From the cell containing the given text, extract its center point as [x, y] coordinate. 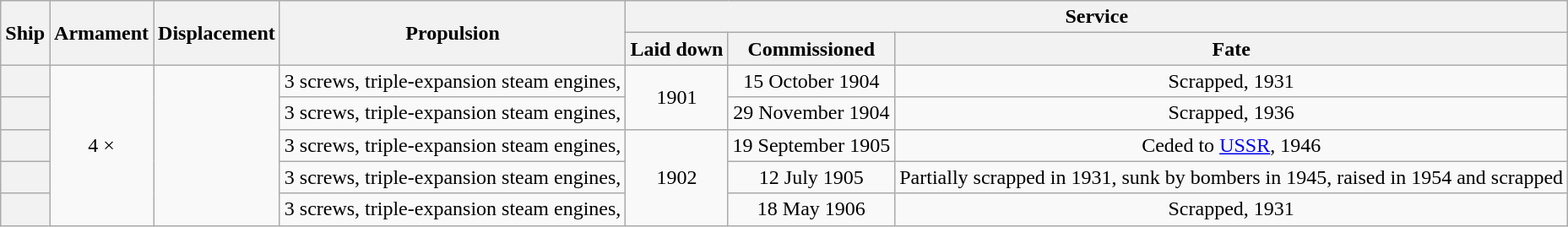
29 November 1904 [811, 113]
12 July 1905 [811, 177]
Service [1097, 17]
Partially scrapped in 1931, sunk by bombers in 1945, raised in 1954 and scrapped [1231, 177]
Ship [25, 33]
Commissioned [811, 49]
Scrapped, 1936 [1231, 113]
Propulsion [453, 33]
15 October 1904 [811, 81]
Fate [1231, 49]
1901 [677, 97]
18 May 1906 [811, 209]
19 September 1905 [811, 145]
4 × [101, 145]
Armament [101, 33]
Laid down [677, 49]
Ceded to USSR, 1946 [1231, 145]
Displacement [217, 33]
1902 [677, 177]
